From the cell containing the given text, extract its center point as [X, Y] coordinate. 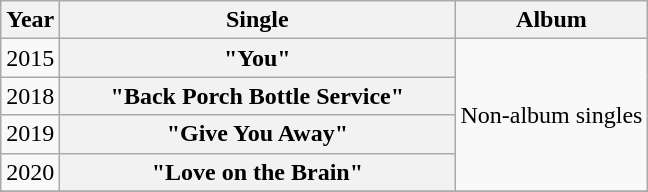
"Love on the Brain" [258, 172]
2020 [30, 172]
2019 [30, 134]
2018 [30, 96]
"Give You Away" [258, 134]
"Back Porch Bottle Service" [258, 96]
Single [258, 20]
2015 [30, 58]
Album [552, 20]
"You" [258, 58]
Year [30, 20]
Non-album singles [552, 115]
